Return the [x, y] coordinate for the center point of the cell that contains the specified text.  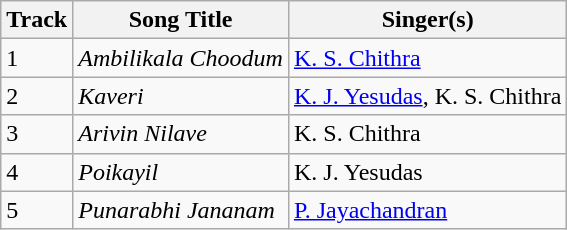
Track [37, 20]
Ambilikala Choodum [181, 58]
4 [37, 172]
Kaveri [181, 96]
5 [37, 210]
1 [37, 58]
2 [37, 96]
P. Jayachandran [427, 210]
Song Title [181, 20]
K. J. Yesudas [427, 172]
Punarabhi Jananam [181, 210]
Singer(s) [427, 20]
Arivin Nilave [181, 134]
Poikayil [181, 172]
K. J. Yesudas, K. S. Chithra [427, 96]
3 [37, 134]
